Locate the cell with the specified text and output its [x, y] center coordinate. 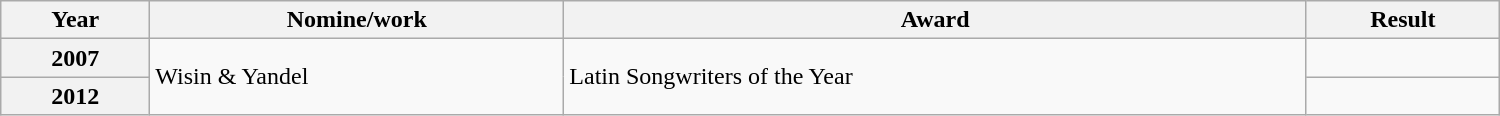
Nomine/work [357, 20]
Award [936, 20]
Result [1402, 20]
2007 [76, 58]
2012 [76, 96]
Wisin & Yandel [357, 77]
Latin Songwriters of the Year [936, 77]
Year [76, 20]
